Pinpoint the cell where the given text exists, returning its (X, Y) midpoint coordinate. 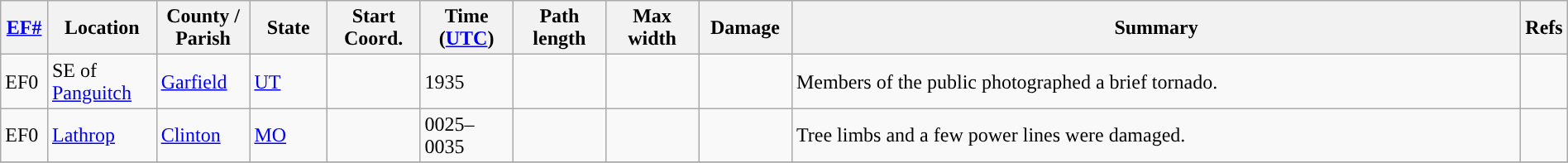
Location (102, 28)
UT (289, 81)
Garfield (203, 81)
Summary (1156, 28)
Tree limbs and a few power lines were damaged. (1156, 136)
EF# (25, 28)
Members of the public photographed a brief tornado. (1156, 81)
Time (UTC) (466, 28)
Lathrop (102, 136)
1935 (466, 81)
SE of Panguitch (102, 81)
Path length (559, 28)
County / Parish (203, 28)
Clinton (203, 136)
Max width (652, 28)
0025–0035 (466, 136)
State (289, 28)
Damage (746, 28)
MO (289, 136)
Start Coord. (373, 28)
Refs (1545, 28)
